Determine the [X, Y] coordinate at the center of the cell enclosing the given text.  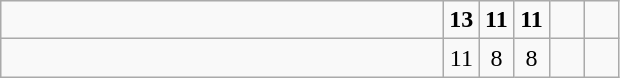
13 [462, 20]
